From the cell containing the given text, extract its center point as [X, Y] coordinate. 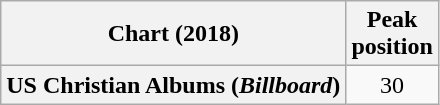
Peakposition [392, 34]
US Christian Albums (Billboard) [174, 85]
30 [392, 85]
Chart (2018) [174, 34]
